Locate the cell with the specified text and output its [X, Y] center coordinate. 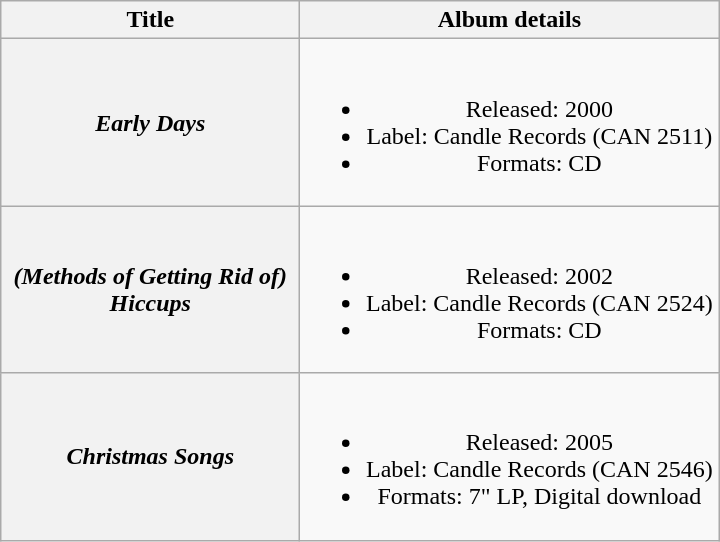
Title [150, 20]
Album details [510, 20]
Released: 2005Label: Candle Records (CAN 2546)Formats: 7" LP, Digital download [510, 456]
Released: 2002Label: Candle Records (CAN 2524)Formats: CD [510, 290]
Early Days [150, 122]
Released: 2000Label: Candle Records (CAN 2511)Formats: CD [510, 122]
(Methods of Getting Rid of) Hiccups [150, 290]
Christmas Songs [150, 456]
